Find where the given text appears and provide that cell's center as [X, Y] coordinate. 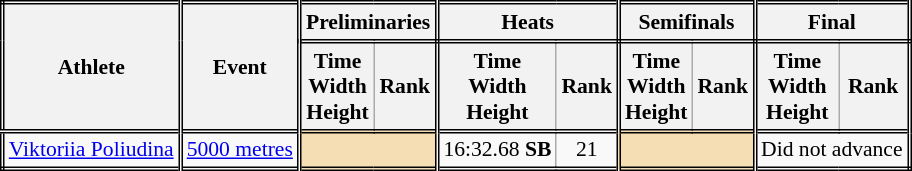
Heats [528, 22]
Semifinals [686, 22]
Event [240, 67]
Viktoriia Poliudina [91, 150]
21 [587, 150]
Preliminaries [368, 22]
5000 metres [240, 150]
16:32.68 SB [497, 150]
Athlete [91, 67]
Final [832, 22]
Did not advance [832, 150]
